Extract the [x, y] coordinate from the center of the cell holding the provided text.  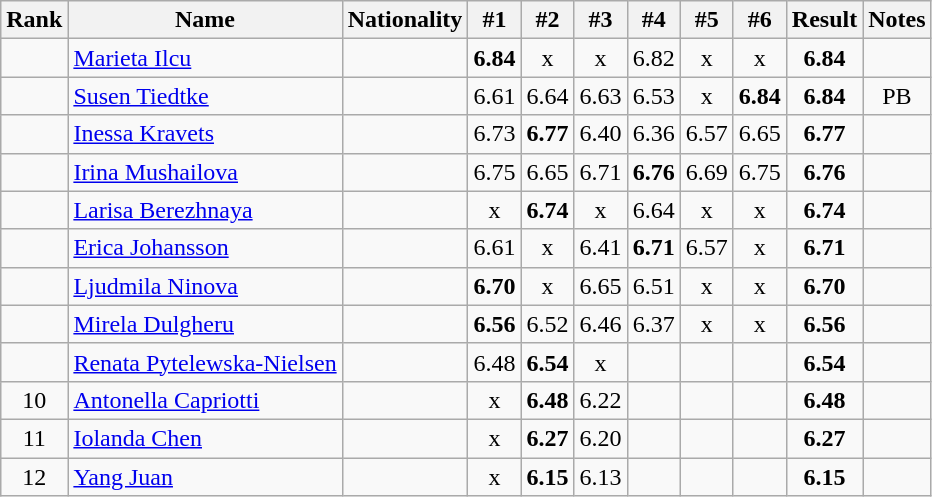
6.13 [600, 477]
#6 [760, 20]
6.73 [494, 134]
Notes [897, 20]
Yang Juan [205, 477]
Rank [34, 20]
Ljudmila Ninova [205, 286]
#5 [706, 20]
Result [824, 20]
Nationality [405, 20]
6.20 [600, 438]
Marieta Ilcu [205, 58]
Renata Pytelewska-Nielsen [205, 362]
6.52 [548, 324]
11 [34, 438]
PB [897, 96]
Mirela Dulgheru [205, 324]
6.40 [600, 134]
6.41 [600, 248]
6.69 [706, 172]
Larisa Berezhnaya [205, 210]
6.36 [654, 134]
Erica Johansson [205, 248]
6.22 [600, 400]
Inessa Kravets [205, 134]
Irina Mushailova [205, 172]
Antonella Capriotti [205, 400]
#4 [654, 20]
6.37 [654, 324]
#2 [548, 20]
Iolanda Chen [205, 438]
6.51 [654, 286]
Name [205, 20]
6.53 [654, 96]
10 [34, 400]
6.46 [600, 324]
6.82 [654, 58]
6.63 [600, 96]
12 [34, 477]
#1 [494, 20]
#3 [600, 20]
Susen Tiedtke [205, 96]
